Search for the cell housing the specified text and yield its (X, Y) center coordinate. 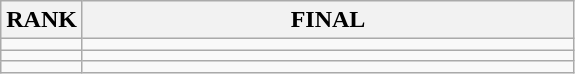
FINAL (328, 20)
RANK (42, 20)
